Locate the cell with the specified text and output its [x, y] center coordinate. 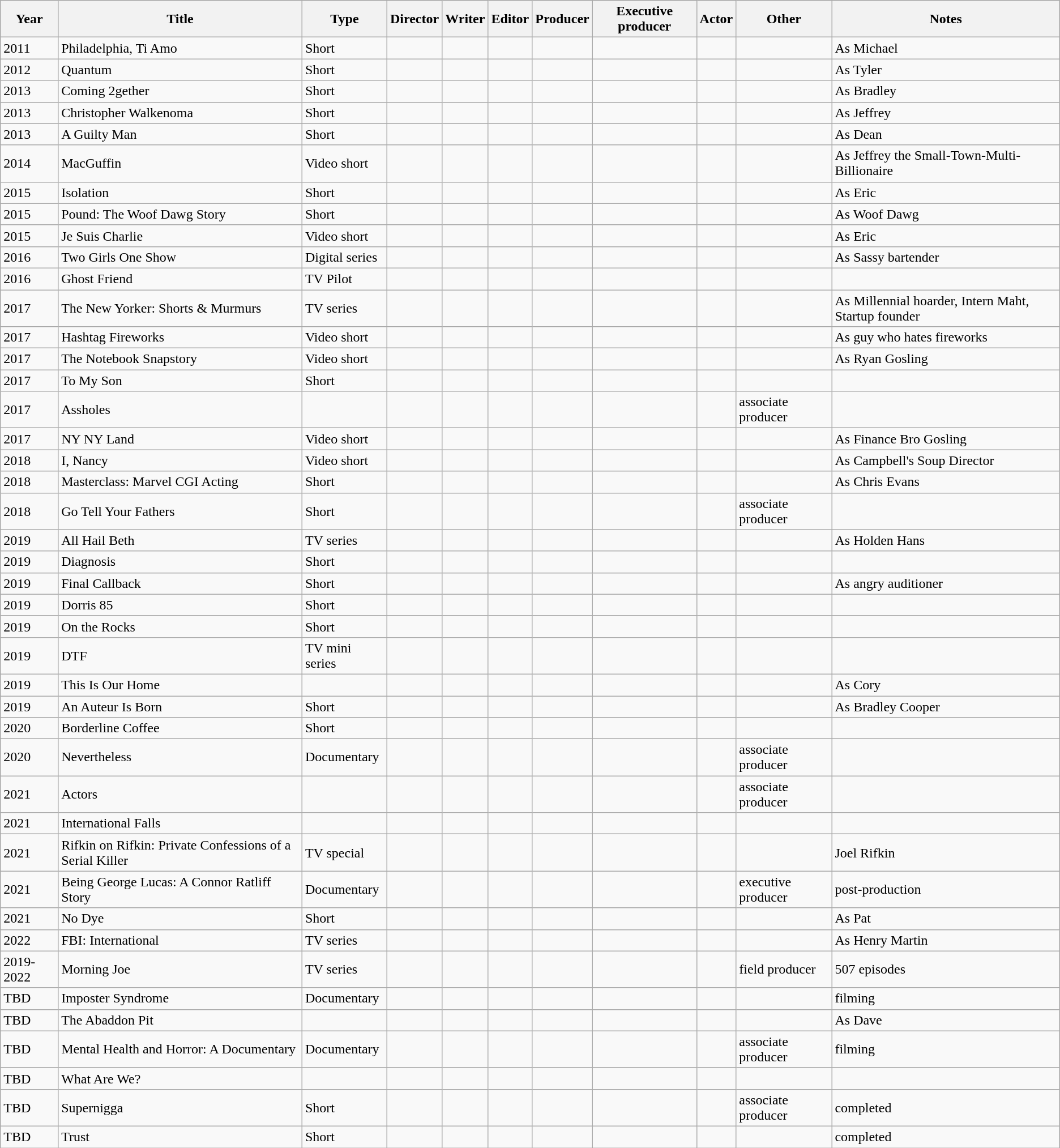
Nevertheless [180, 758]
As Tyler [946, 70]
Borderline Coffee [180, 728]
Actors [180, 794]
As Bradley Cooper [946, 706]
As Sassy bartender [946, 257]
2014 [29, 163]
507 episodes [946, 970]
As Dean [946, 134]
2019-2022 [29, 970]
Title [180, 19]
Ghost Friend [180, 279]
Philadelphia, Ti Amo [180, 48]
post-production [946, 889]
2012 [29, 70]
Other [784, 19]
The Notebook Snapstory [180, 359]
MacGuffin [180, 163]
Dorris 85 [180, 605]
As Henry Martin [946, 940]
Rifkin on Rifkin: Private Confessions of a Serial Killer [180, 853]
Christopher Walkenoma [180, 113]
Hashtag Fireworks [180, 338]
Supernigga [180, 1108]
Writer [465, 19]
International Falls [180, 823]
As Finance Bro Gosling [946, 439]
Final Callback [180, 583]
Editor [510, 19]
Digital series [344, 257]
As Holden Hans [946, 540]
As Bradley [946, 91]
2011 [29, 48]
As guy who hates fireworks [946, 338]
Two Girls One Show [180, 257]
As Jeffrey [946, 113]
As Campbell's Soup Director [946, 460]
executive producer [784, 889]
Director [414, 19]
field producer [784, 970]
Producer [563, 19]
I, Nancy [180, 460]
Notes [946, 19]
Imposter Syndrome [180, 998]
TV special [344, 853]
NY NY Land [180, 439]
Executive producer [644, 19]
A Guilty Man [180, 134]
Je Suis Charlie [180, 236]
Quantum [180, 70]
All Hail Beth [180, 540]
Go Tell Your Fathers [180, 511]
TV mini series [344, 656]
Diagnosis [180, 562]
No Dye [180, 919]
As angry auditioner [946, 583]
To My Son [180, 381]
The Abaddon Pit [180, 1020]
Coming 2gether [180, 91]
Joel Rifkin [946, 853]
Being George Lucas: A Connor Ratliff Story [180, 889]
As Dave [946, 1020]
Trust [180, 1137]
On the Rocks [180, 626]
Year [29, 19]
Masterclass: Marvel CGI Acting [180, 482]
Mental Health and Horror: A Documentary [180, 1049]
Morning Joe [180, 970]
TV Pilot [344, 279]
As Cory [946, 685]
FBI: International [180, 940]
Actor [716, 19]
As Woof Dawg [946, 214]
Assholes [180, 410]
This Is Our Home [180, 685]
As Michael [946, 48]
The New Yorker: Shorts & Murmurs [180, 308]
Pound: The Woof Dawg Story [180, 214]
2022 [29, 940]
What Are We? [180, 1078]
As Jeffrey the Small-Town-Multi-Billionaire [946, 163]
As Millennial hoarder, Intern Maht, Startup founder [946, 308]
An Auteur Is Born [180, 706]
As Chris Evans [946, 482]
Type [344, 19]
As Pat [946, 919]
DTF [180, 656]
Isolation [180, 193]
As Ryan Gosling [946, 359]
